Scan for the cell matching the given text and deliver its [x, y] coordinate at center. 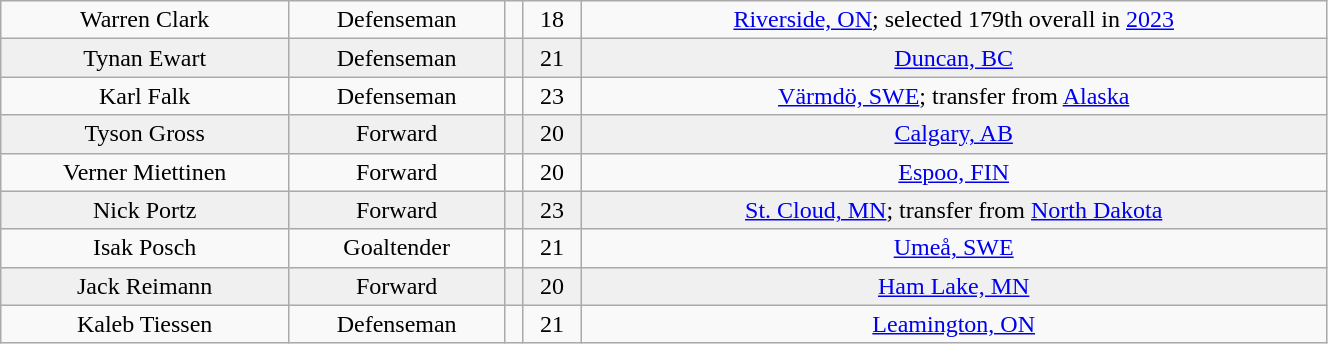
Kaleb Tiessen [145, 324]
18 [552, 20]
Leamington, ON [954, 324]
Goaltender [397, 248]
Calgary, AB [954, 134]
St. Cloud, MN; transfer from North Dakota [954, 210]
Warren Clark [145, 20]
Nick Portz [145, 210]
Umeå, SWE [954, 248]
Tynan Ewart [145, 58]
Isak Posch [145, 248]
Tyson Gross [145, 134]
Espoo, FIN [954, 172]
Riverside, ON; selected 179th overall in 2023 [954, 20]
Jack Reimann [145, 286]
Ham Lake, MN [954, 286]
Värmdö, SWE; transfer from Alaska [954, 96]
Verner Miettinen [145, 172]
Karl Falk [145, 96]
Duncan, BC [954, 58]
